Return the (X, Y) coordinate for the center point of the cell that contains the specified text.  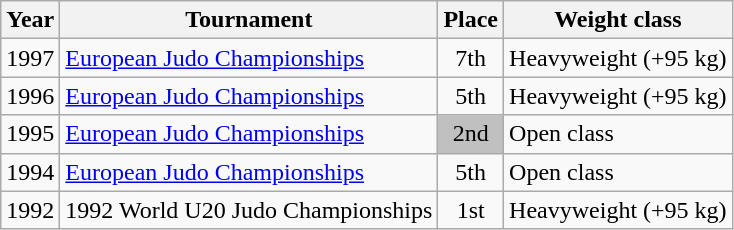
Weight class (618, 20)
1997 (30, 58)
1st (471, 210)
Tournament (249, 20)
1992 World U20 Judo Championships (249, 210)
Year (30, 20)
2nd (471, 134)
1994 (30, 172)
7th (471, 58)
1995 (30, 134)
1996 (30, 96)
Place (471, 20)
1992 (30, 210)
